For the text-containing cell, return its midpoint in (X, Y) coordinate format. 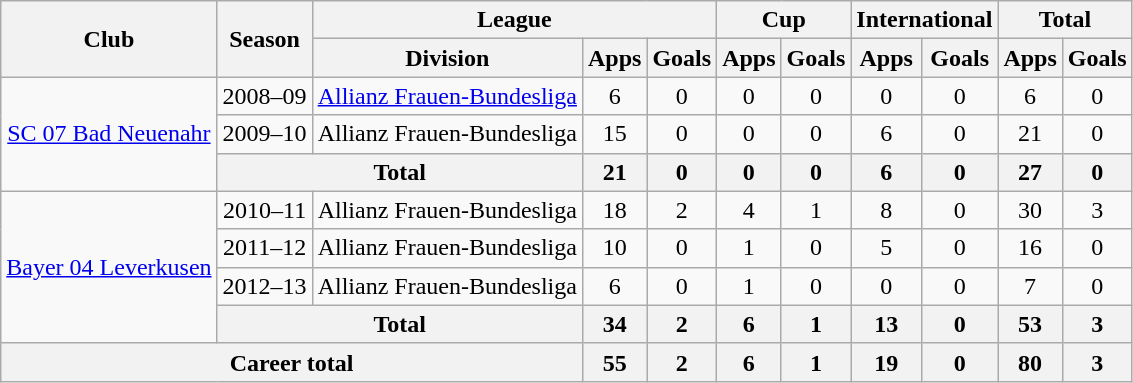
League (514, 20)
Division (447, 58)
4 (749, 210)
Career total (292, 362)
15 (614, 134)
10 (614, 248)
5 (886, 248)
2010–11 (264, 210)
55 (614, 362)
30 (1030, 210)
27 (1030, 172)
16 (1030, 248)
2009–10 (264, 134)
34 (614, 324)
2012–13 (264, 286)
Cup (784, 20)
Bayer 04 Leverkusen (109, 267)
2011–12 (264, 248)
8 (886, 210)
80 (1030, 362)
7 (1030, 286)
Season (264, 39)
53 (1030, 324)
Club (109, 39)
19 (886, 362)
2008–09 (264, 96)
International (924, 20)
SC 07 Bad Neuenahr (109, 134)
18 (614, 210)
13 (886, 324)
